Scan for the cell matching the given text and deliver its (X, Y) coordinate at center. 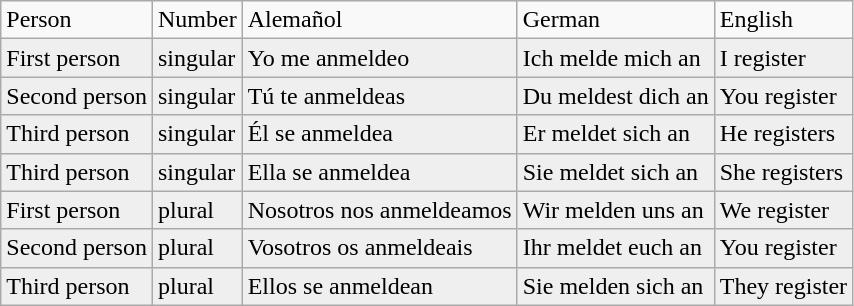
Wir melden uns an (616, 210)
She registers (783, 172)
Ihr meldet euch an (616, 248)
I register (783, 58)
Yo me anmeldeo (380, 58)
Ella se anmeldea (380, 172)
Sie meldet sich an (616, 172)
Number (197, 20)
Alemañol (380, 20)
Vosotros os anmeldeais (380, 248)
English (783, 20)
Person (77, 20)
Tú te anmeldeas (380, 96)
He registers (783, 134)
Er meldet sich an (616, 134)
Ellos se anmeldean (380, 286)
Ich melde mich an (616, 58)
We register (783, 210)
Él se anmeldea (380, 134)
Du meldest dich an (616, 96)
They register (783, 286)
German (616, 20)
Nosotros nos anmeldeamos (380, 210)
Sie melden sich an (616, 286)
